From the cell containing the given text, extract its center point as [X, Y] coordinate. 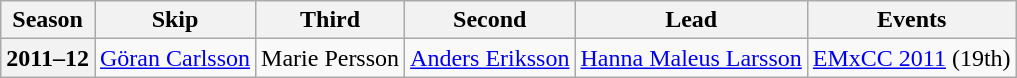
Hanna Maleus Larsson [691, 58]
Skip [174, 20]
Second [490, 20]
Göran Carlsson [174, 58]
Events [912, 20]
2011–12 [48, 58]
EMxCC 2011 (19th) [912, 58]
Marie Persson [330, 58]
Lead [691, 20]
Anders Eriksson [490, 58]
Third [330, 20]
Season [48, 20]
